Provide the (x, y) coordinate of the cell's center where the given text is located.  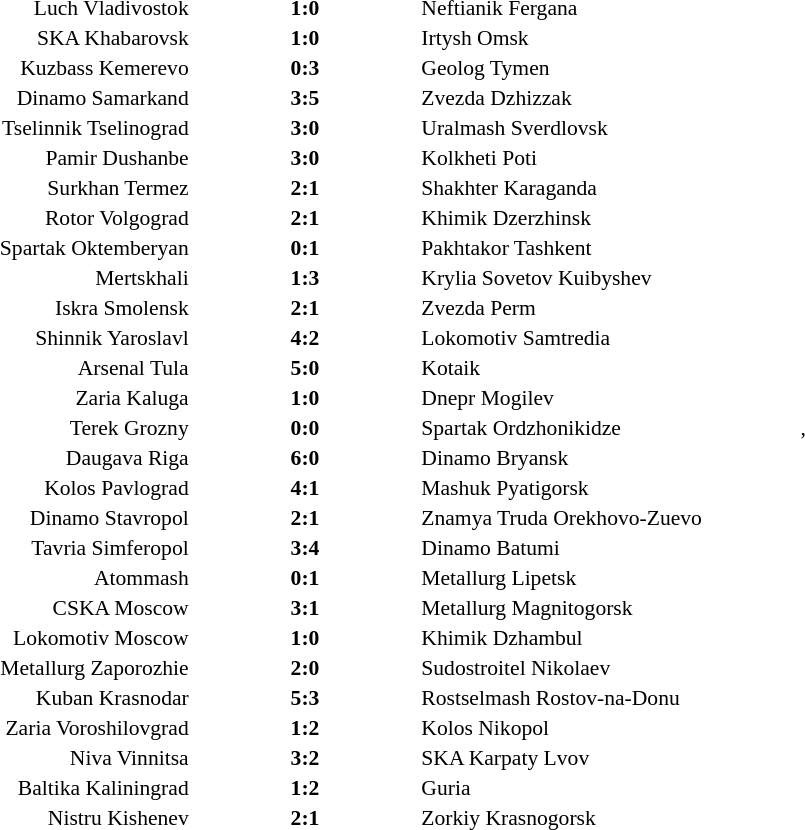
Kotaik (609, 368)
Lokomotiv Samtredia (609, 338)
1:3 (306, 278)
Rostselmash Rostov-na-Donu (609, 698)
Sudostroitel Nikolaev (609, 668)
5:0 (306, 368)
5:3 (306, 698)
Dinamo Bryansk (609, 458)
3:2 (306, 758)
Shakhter Karaganda (609, 188)
3:5 (306, 98)
0:0 (306, 428)
Metallurg Lipetsk (609, 578)
Uralmash Sverdlovsk (609, 128)
SKA Karpaty Lvov (609, 758)
Geolog Tymen (609, 68)
Metallurg Magnitogorsk (609, 608)
Mashuk Pyatigorsk (609, 488)
Zvezda Perm (609, 308)
3:4 (306, 548)
2:0 (306, 668)
Khimik Dzerzhinsk (609, 218)
4:2 (306, 338)
3:1 (306, 608)
Krylia Sovetov Kuibyshev (609, 278)
Pakhtakor Tashkent (609, 248)
Zvezda Dzhizzak (609, 98)
6:0 (306, 458)
Znamya Truda Orekhovo-Zuevo (609, 518)
0:3 (306, 68)
Kolos Nikopol (609, 728)
Khimik Dzhambul (609, 638)
Dnepr Mogilev (609, 398)
4:1 (306, 488)
Spartak Ordzhonikidze (609, 428)
Guria (609, 788)
Kolkheti Poti (609, 158)
Irtysh Omsk (609, 38)
Dinamo Batumi (609, 548)
